Extract the [X, Y] coordinate from the center of the cell holding the provided text.  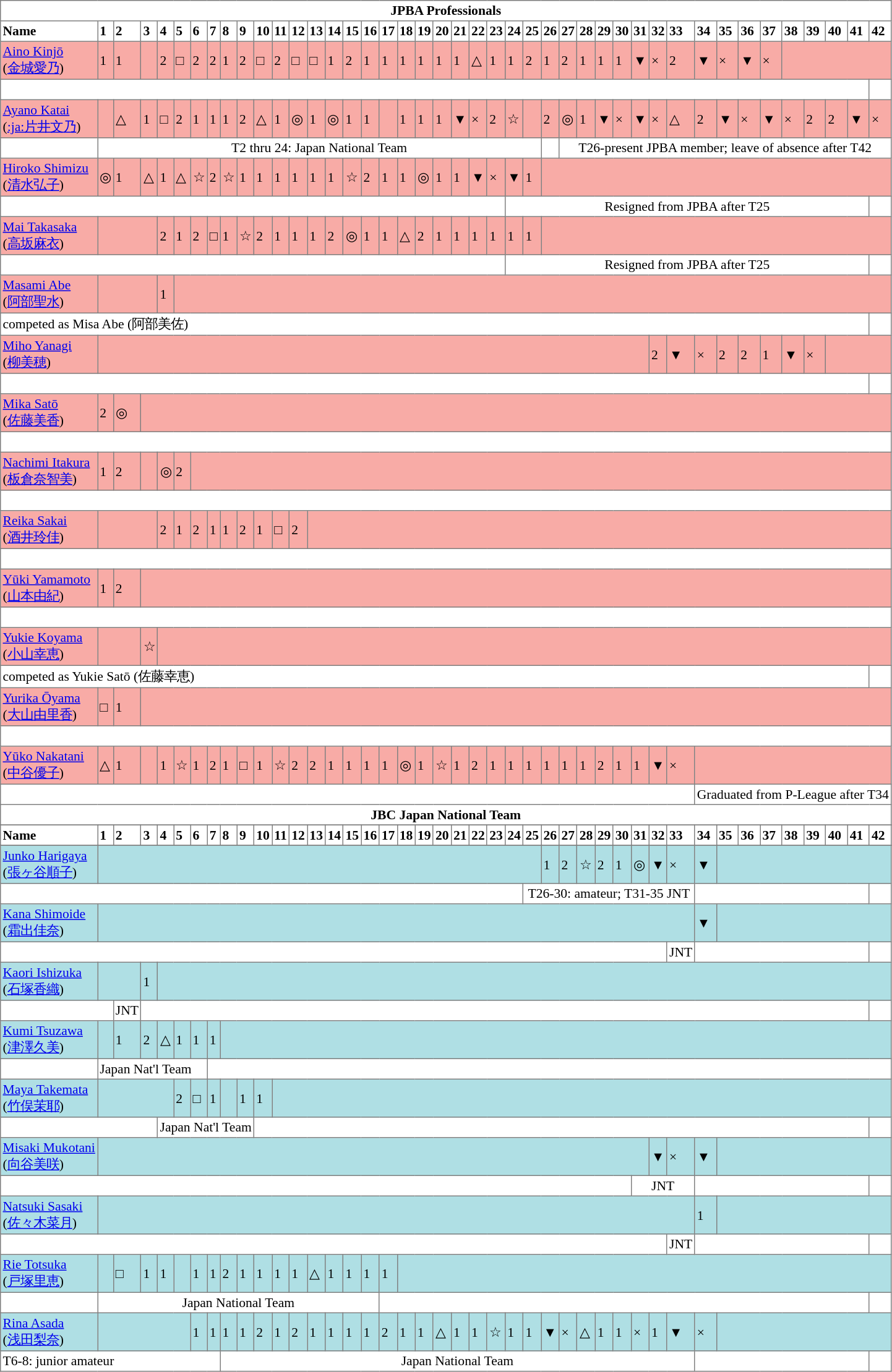
Kana Shimoide(霜出佳奈) [49, 923]
Rie Totsuka(戸塚里恵) [49, 1274]
T6-8: junior amateur [110, 1361]
Yurika Ōyama(大山由里香) [49, 707]
Kaori Ishizuka(石塚香織) [49, 981]
Nachimi Itakura(板倉奈智美) [49, 471]
Natsuki Sasaki(佐々木菜月) [49, 1215]
Mai Takasaka(高坂麻衣) [49, 236]
Mika Satō(佐藤美香) [49, 413]
JBC Japan National Team [446, 815]
Rina Asada(浅田梨奈) [49, 1332]
competed as Yukie Satō (佐藤幸恵) [435, 676]
Aino Kinjō(金城愛乃) [49, 61]
JPBA Professionals [446, 11]
Masami Abe(阿部聖水) [49, 294]
Hiroko Shimizu(清水弘子) [49, 177]
Maya Takemata(竹俣茉耶) [49, 1098]
Misaki Mukotani(向谷美咲) [49, 1157]
Miho Yanagi(柳美穂) [49, 354]
Yūki Yamamoto(山本由紀) [49, 588]
Reika Sakai(酒井玲佳) [49, 530]
Yūko Nakatani(中谷優子) [49, 765]
Junko Harigaya(張ヶ谷順子) [49, 864]
Yukie Koyama(小山幸恵) [49, 647]
competed as Misa Abe (阿部美佐) [435, 324]
Graduated from P-League after T34 [793, 794]
T2 thru 24: Japan National Team [319, 148]
Kumi Tsuzawa(津澤久美) [49, 1040]
Ayano Katai(:ja:片井文乃) [49, 119]
T26-30: amateur; T31-35 JNT [609, 894]
T26-present JPBA member; leave of absence after T42 [725, 148]
